Identify which cell holds the provided text, then report its [x, y] central coordinate. 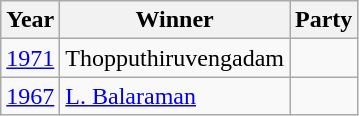
Thopputhiruvengadam [175, 58]
1971 [30, 58]
Winner [175, 20]
1967 [30, 96]
Year [30, 20]
Party [324, 20]
L. Balaraman [175, 96]
